Find where the given text appears and provide that cell's center as [x, y] coordinate. 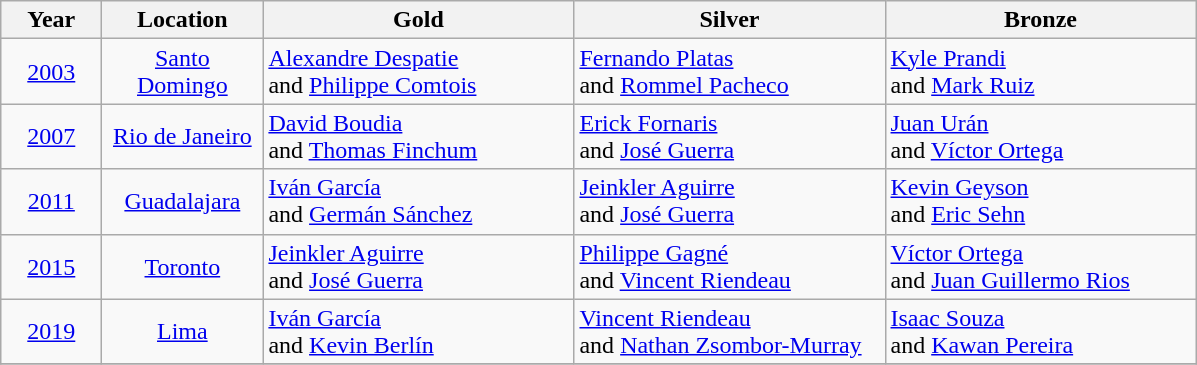
Rio de Janeiro [182, 136]
Kevin Geysonand Eric Sehn [1040, 202]
Guadalajara [182, 202]
2007 [52, 136]
Iván Garcíaand Kevin Berlín [418, 332]
Year [52, 20]
Alexandre Despatieand Philippe Comtois [418, 72]
Silver [730, 20]
Lima [182, 332]
2019 [52, 332]
Bronze [1040, 20]
Toronto [182, 266]
Juan Uránand Víctor Ortega [1040, 136]
Isaac Souzaand Kawan Pereira [1040, 332]
2003 [52, 72]
Fernando Platasand Rommel Pacheco [730, 72]
2015 [52, 266]
2011 [52, 202]
Erick Fornarisand José Guerra [730, 136]
Santo Domingo [182, 72]
Location [182, 20]
Kyle Prandiand Mark Ruiz [1040, 72]
Philippe Gagnéand Vincent Riendeau [730, 266]
Iván Garcíaand Germán Sánchez [418, 202]
Víctor Ortega and Juan Guillermo Rios [1040, 266]
Gold [418, 20]
Vincent Riendeauand Nathan Zsombor-Murray [730, 332]
David Boudiaand Thomas Finchum [418, 136]
